Extract the (x, y) coordinate from the center of the cell holding the provided text.  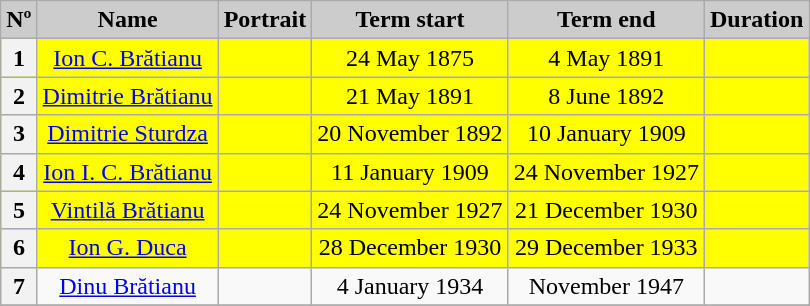
20 November 1892 (410, 134)
24 May 1875 (410, 58)
Vintilă Brătianu (128, 210)
6 (19, 248)
Term start (410, 20)
21 December 1930 (606, 210)
November 1947 (606, 286)
Ion G. Duca (128, 248)
4 (19, 172)
2 (19, 96)
Portrait (265, 20)
Name (128, 20)
7 (19, 286)
28 December 1930 (410, 248)
8 June 1892 (606, 96)
Dimitrie Sturdza (128, 134)
1 (19, 58)
Dimitrie Brătianu (128, 96)
5 (19, 210)
Duration (757, 20)
29 December 1933 (606, 248)
Ion I. C. Brătianu (128, 172)
Nº (19, 20)
4 May 1891 (606, 58)
4 January 1934 (410, 286)
11 January 1909 (410, 172)
10 January 1909 (606, 134)
Ion C. Brătianu (128, 58)
21 May 1891 (410, 96)
Dinu Brătianu (128, 286)
3 (19, 134)
Term end (606, 20)
